Detect which cell encompasses the target text, then output its [X, Y] center coordinate. 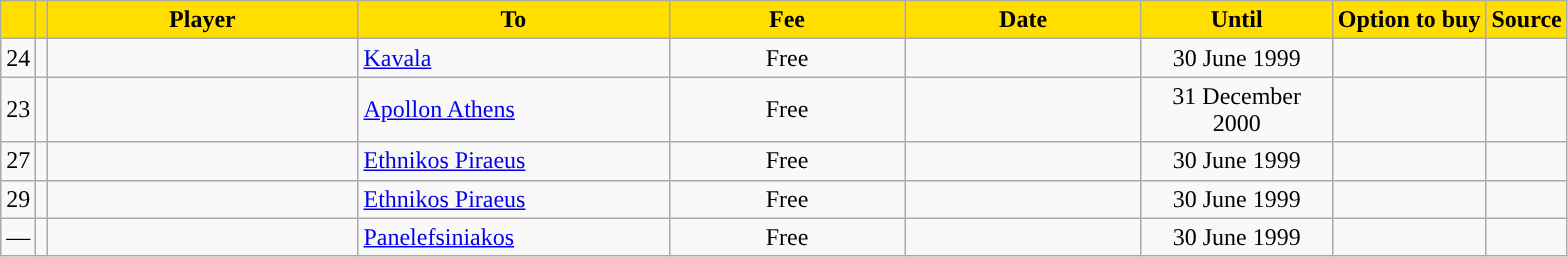
Kavala [514, 58]
Player [202, 20]
29 [18, 199]
Fee [787, 20]
Until [1236, 20]
23 [18, 110]
Apollon Athens [514, 110]
31 December 2000 [1236, 110]
To [514, 20]
— [18, 237]
27 [18, 161]
Option to buy [1409, 20]
Panelefsiniakos [514, 237]
Date [1023, 20]
24 [18, 58]
Source [1526, 20]
